For the text-containing cell, return its midpoint in [X, Y] coordinate format. 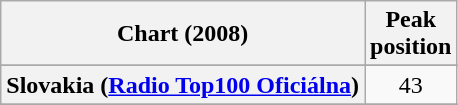
43 [411, 85]
Slovakia (Radio Top100 Oficiálna) [183, 85]
Chart (2008) [183, 34]
Peakposition [411, 34]
